Return the (x, y) coordinate for the center point of the cell that contains the specified text.  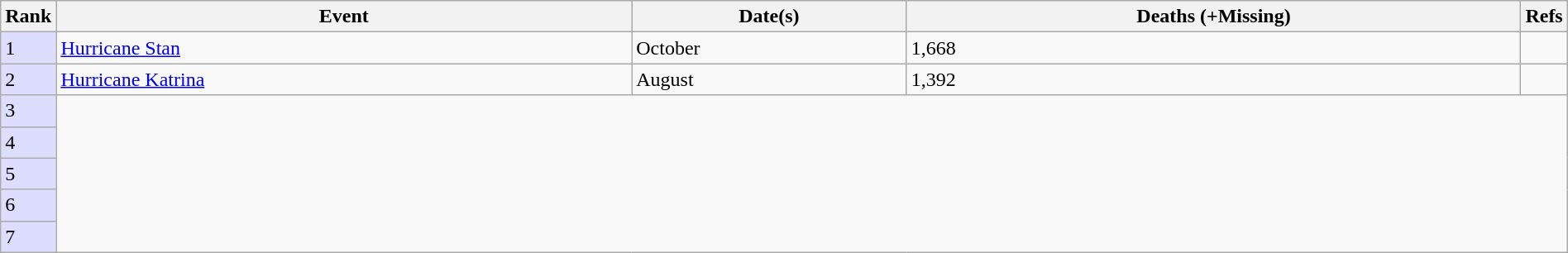
1,668 (1214, 48)
October (769, 48)
4 (28, 142)
Hurricane Stan (344, 48)
1,392 (1214, 79)
5 (28, 174)
2 (28, 79)
3 (28, 111)
Refs (1544, 17)
Rank (28, 17)
6 (28, 205)
Hurricane Katrina (344, 79)
Deaths (+Missing) (1214, 17)
August (769, 79)
Date(s) (769, 17)
1 (28, 48)
Event (344, 17)
7 (28, 236)
